Pinpoint the cell where the given text exists, returning its [X, Y] midpoint coordinate. 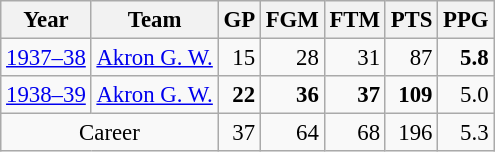
196 [411, 133]
87 [411, 58]
5.8 [466, 58]
Team [154, 20]
64 [292, 133]
15 [239, 58]
28 [292, 58]
Career [110, 133]
GP [239, 20]
1938–39 [46, 95]
22 [239, 95]
FTM [354, 20]
PPG [466, 20]
109 [411, 95]
PTS [411, 20]
31 [354, 58]
FGM [292, 20]
Year [46, 20]
5.3 [466, 133]
1937–38 [46, 58]
5.0 [466, 95]
68 [354, 133]
36 [292, 95]
